Capture the cell that displays the provided text and extract its (X, Y) central coordinate. 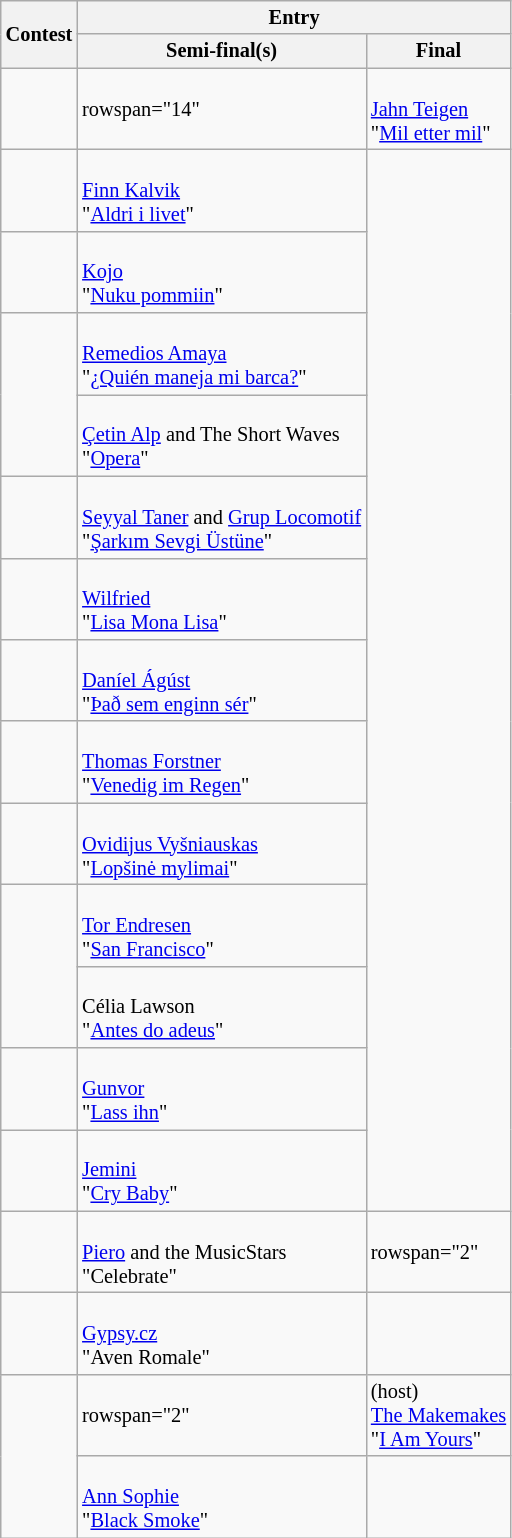
Daníel Ágúst"Það sem enginn sér" (222, 680)
rowspan="14" (222, 109)
Finn Kalvik"Aldri i livet" (222, 190)
Remedios Amaya"¿Quién maneja mi barca?" (222, 354)
Gypsy.cz"Aven Romale" (222, 1333)
Jahn Teigen"Mil etter mil" (438, 109)
Final (438, 51)
Ovidijus Vyšniauskas"Lopšinė mylimai" (222, 844)
Tor Endresen"San Francisco" (222, 925)
Piero and the MusicStars"Celebrate" (222, 1252)
Entry (294, 17)
Célia Lawson"Antes do adeus" (222, 1007)
Çetin Alp and The Short Waves"Opera" (222, 435)
Jemini"Cry Baby" (222, 1170)
Ann Sophie"Black Smoke" (222, 1497)
Semi-final(s) (222, 51)
Thomas Forstner"Venedig im Regen" (222, 762)
Contest (39, 34)
Kojo"Nuku pommiin" (222, 272)
Seyyal Taner and Grup Locomotif"Şarkım Sevgi Üstüne" (222, 517)
Wilfried"Lisa Mona Lisa" (222, 599)
(host)The Makemakes"I Am Yours" (438, 1415)
Gunvor"Lass ihn" (222, 1089)
